Locate the cell with the specified text and output its (x, y) center coordinate. 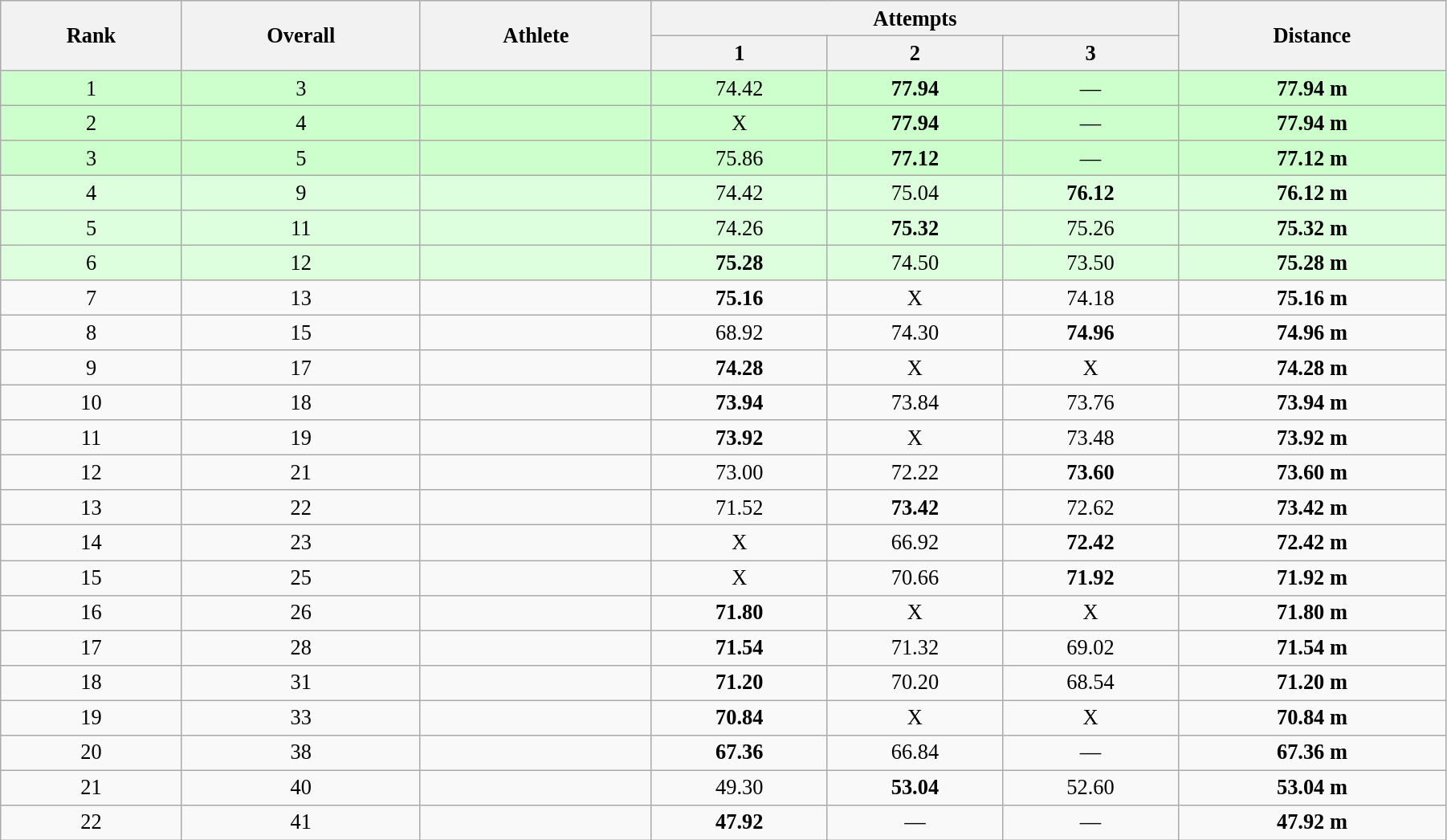
7 (92, 298)
75.86 (739, 158)
74.50 (915, 263)
73.42 m (1312, 508)
70.66 (915, 577)
72.62 (1090, 508)
Rank (92, 35)
23 (300, 543)
Distance (1312, 35)
74.26 (739, 228)
20 (92, 752)
71.80 (739, 613)
75.16 (739, 298)
76.12 (1090, 193)
66.84 (915, 752)
73.76 (1090, 402)
74.96 (1090, 332)
77.12 (915, 158)
Attempts (915, 18)
25 (300, 577)
72.42 m (1312, 543)
77.12 m (1312, 158)
73.50 (1090, 263)
66.92 (915, 543)
8 (92, 332)
73.42 (915, 508)
72.42 (1090, 543)
76.12 m (1312, 193)
73.92 m (1312, 438)
47.92 (739, 822)
28 (300, 647)
68.54 (1090, 683)
40 (300, 787)
71.80 m (1312, 613)
74.28 (739, 368)
26 (300, 613)
Athlete (536, 35)
71.92 (1090, 577)
71.54 (739, 647)
10 (92, 402)
49.30 (739, 787)
31 (300, 683)
47.92 m (1312, 822)
73.94 (739, 402)
70.84 (739, 717)
6 (92, 263)
73.48 (1090, 438)
67.36 m (1312, 752)
73.60 m (1312, 472)
75.26 (1090, 228)
72.22 (915, 472)
74.96 m (1312, 332)
33 (300, 717)
74.30 (915, 332)
38 (300, 752)
16 (92, 613)
73.94 m (1312, 402)
53.04 (915, 787)
53.04 m (1312, 787)
41 (300, 822)
71.54 m (1312, 647)
73.00 (739, 472)
71.32 (915, 647)
Overall (300, 35)
73.92 (739, 438)
73.60 (1090, 472)
74.18 (1090, 298)
74.28 m (1312, 368)
52.60 (1090, 787)
71.92 m (1312, 577)
70.84 m (1312, 717)
71.52 (739, 508)
73.84 (915, 402)
71.20 (739, 683)
75.32 m (1312, 228)
68.92 (739, 332)
75.32 (915, 228)
69.02 (1090, 647)
75.28 m (1312, 263)
75.04 (915, 193)
71.20 m (1312, 683)
70.20 (915, 683)
75.28 (739, 263)
67.36 (739, 752)
75.16 m (1312, 298)
14 (92, 543)
